Find where the given text appears and provide that cell's center as [x, y] coordinate. 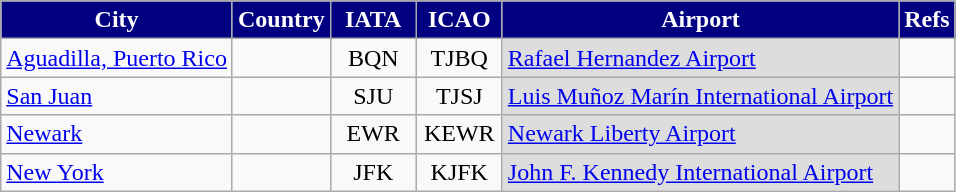
KJFK [459, 172]
John F. Kennedy International Airport [700, 172]
JFK [373, 172]
City [117, 20]
ICAO [459, 20]
New York [117, 172]
Newark [117, 134]
Refs [927, 20]
KEWR [459, 134]
Country [281, 20]
TJSJ [459, 96]
San Juan [117, 96]
Rafael Hernandez Airport [700, 58]
Luis Muñoz Marín International Airport [700, 96]
Aguadilla, Puerto Rico [117, 58]
TJBQ [459, 58]
BQN [373, 58]
Airport [700, 20]
IATA [373, 20]
SJU [373, 96]
EWR [373, 134]
Newark Liberty Airport [700, 134]
